Detect which cell encompasses the target text, then output its [X, Y] center coordinate. 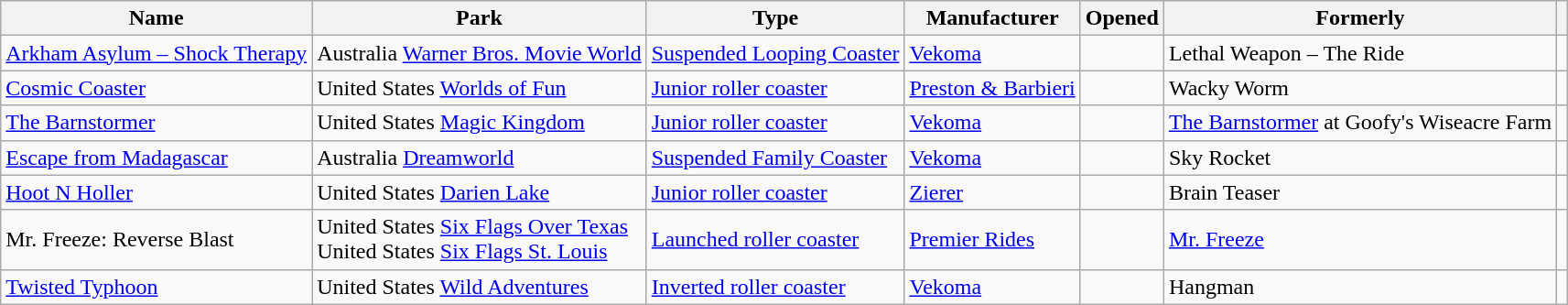
United States Magic Kingdom [480, 123]
Escape from Madagascar [157, 158]
Name [157, 18]
Launched roller coaster [775, 240]
Australia Warner Bros. Movie World [480, 53]
Lethal Weapon – The Ride [1360, 53]
The Barnstormer [157, 123]
Park [480, 18]
Mr. Freeze: Reverse Blast [157, 240]
The Barnstormer at Goofy's Wiseacre Farm [1360, 123]
Formerly [1360, 18]
Brain Teaser [1360, 192]
United States Worlds of Fun [480, 88]
United States Six Flags Over TexasUnited States Six Flags St. Louis [480, 240]
Suspended Looping Coaster [775, 53]
Type [775, 18]
Cosmic Coaster [157, 88]
Hangman [1360, 287]
Wacky Worm [1360, 88]
Opened [1122, 18]
Manufacturer [992, 18]
Inverted roller coaster [775, 287]
Zierer [992, 192]
Australia Dreamworld [480, 158]
Mr. Freeze [1360, 240]
United States Wild Adventures [480, 287]
Hoot N Holler [157, 192]
Preston & Barbieri [992, 88]
Sky Rocket [1360, 158]
United States Darien Lake [480, 192]
Twisted Typhoon [157, 287]
Suspended Family Coaster [775, 158]
Premier Rides [992, 240]
Arkham Asylum – Shock Therapy [157, 53]
